For the text-containing cell, return its midpoint in [x, y] coordinate format. 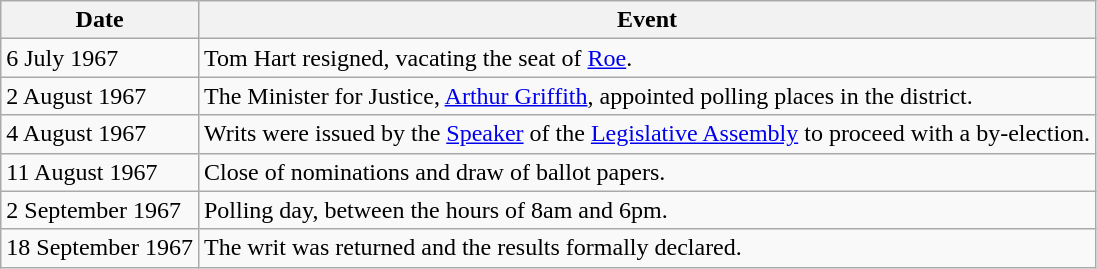
11 August 1967 [100, 172]
18 September 1967 [100, 248]
Tom Hart resigned, vacating the seat of Roe. [646, 58]
Close of nominations and draw of ballot papers. [646, 172]
Polling day, between the hours of 8am and 6pm. [646, 210]
The Minister for Justice, Arthur Griffith, appointed polling places in the district. [646, 96]
The writ was returned and the results formally declared. [646, 248]
6 July 1967 [100, 58]
4 August 1967 [100, 134]
2 September 1967 [100, 210]
Event [646, 20]
Date [100, 20]
2 August 1967 [100, 96]
Writs were issued by the Speaker of the Legislative Assembly to proceed with a by-election. [646, 134]
